Output the [x, y] coordinate of the center of the cell containing the given text.  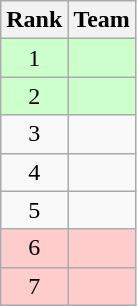
3 [34, 134]
Team [102, 20]
4 [34, 172]
1 [34, 58]
6 [34, 248]
2 [34, 96]
Rank [34, 20]
5 [34, 210]
7 [34, 286]
